For the text-containing cell, return its midpoint in [x, y] coordinate format. 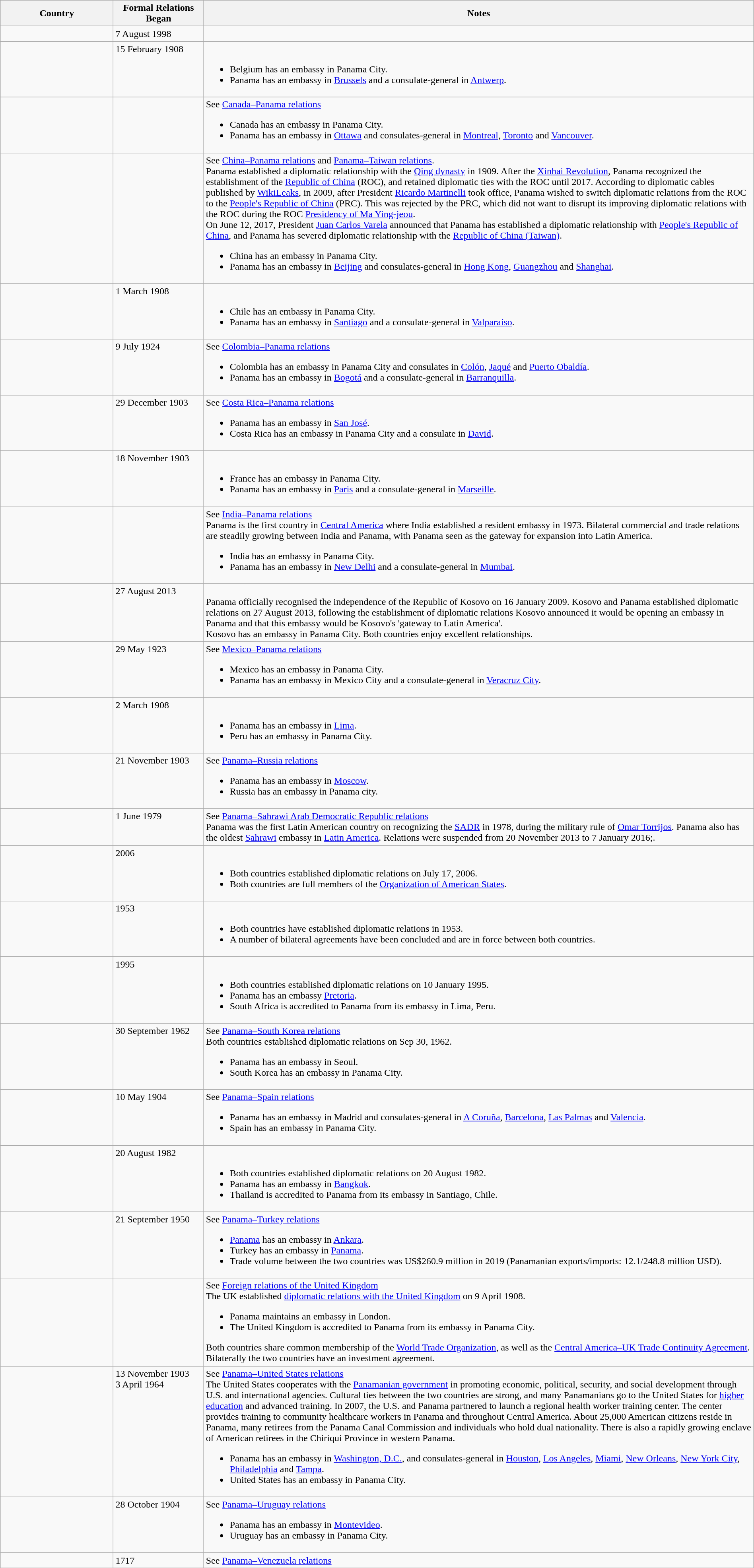
27 August 2013 [158, 612]
1717 [158, 1560]
18 November 1903 [158, 478]
2 March 1908 [158, 725]
Both countries established diplomatic relations on July 17, 2006.Both countries are full members of the Organization of American States. [479, 873]
21 September 1950 [158, 1245]
28 October 1904 [158, 1525]
7 August 1998 [158, 34]
29 May 1923 [158, 669]
2006 [158, 873]
1 June 1979 [158, 827]
13 November 19033 April 1964 [158, 1432]
1 March 1908 [158, 311]
See Panama–Venezuela relations [479, 1560]
See Panama–Uruguay relationsPanama has an embassy in Montevideo.Uruguay has an embassy in Panama City. [479, 1525]
Country [57, 14]
See Panama–Russia relationsPanama has an embassy in Moscow.Russia has an embassy in Panama city. [479, 781]
Notes [479, 14]
Belgium has an embassy in Panama City.Panama has an embassy in Brussels and a consulate-general in Antwerp. [479, 69]
9 July 1924 [158, 367]
30 September 1962 [158, 1056]
15 February 1908 [158, 69]
1953 [158, 929]
Chile has an embassy in Panama City.Panama has an embassy in Santiago and a consulate-general in Valparaíso. [479, 311]
29 December 1903 [158, 423]
See Costa Rica–Panama relationsPanama has an embassy in San José.Costa Rica has an embassy in Panama City and a consulate in David. [479, 423]
France has an embassy in Panama City.Panama has an embassy in Paris and a consulate-general in Marseille. [479, 478]
20 August 1982 [158, 1179]
Panama has an embassy in Lima.Peru has an embassy in Panama City. [479, 725]
See Mexico–Panama relationsMexico has an embassy in Panama City.Panama has an embassy in Mexico City and a consulate-general in Veracruz City. [479, 669]
21 November 1903 [158, 781]
10 May 1904 [158, 1117]
Formal Relations Began [158, 14]
1995 [158, 990]
